Scan for the cell matching the given text and deliver its [x, y] coordinate at center. 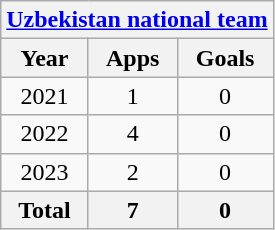
2 [132, 172]
Year [45, 58]
2021 [45, 96]
Goals [225, 58]
2022 [45, 134]
4 [132, 134]
Apps [132, 58]
7 [132, 210]
2023 [45, 172]
Total [45, 210]
Uzbekistan national team [137, 20]
1 [132, 96]
